Return the [x, y] coordinate for the center point of the cell that contains the specified text.  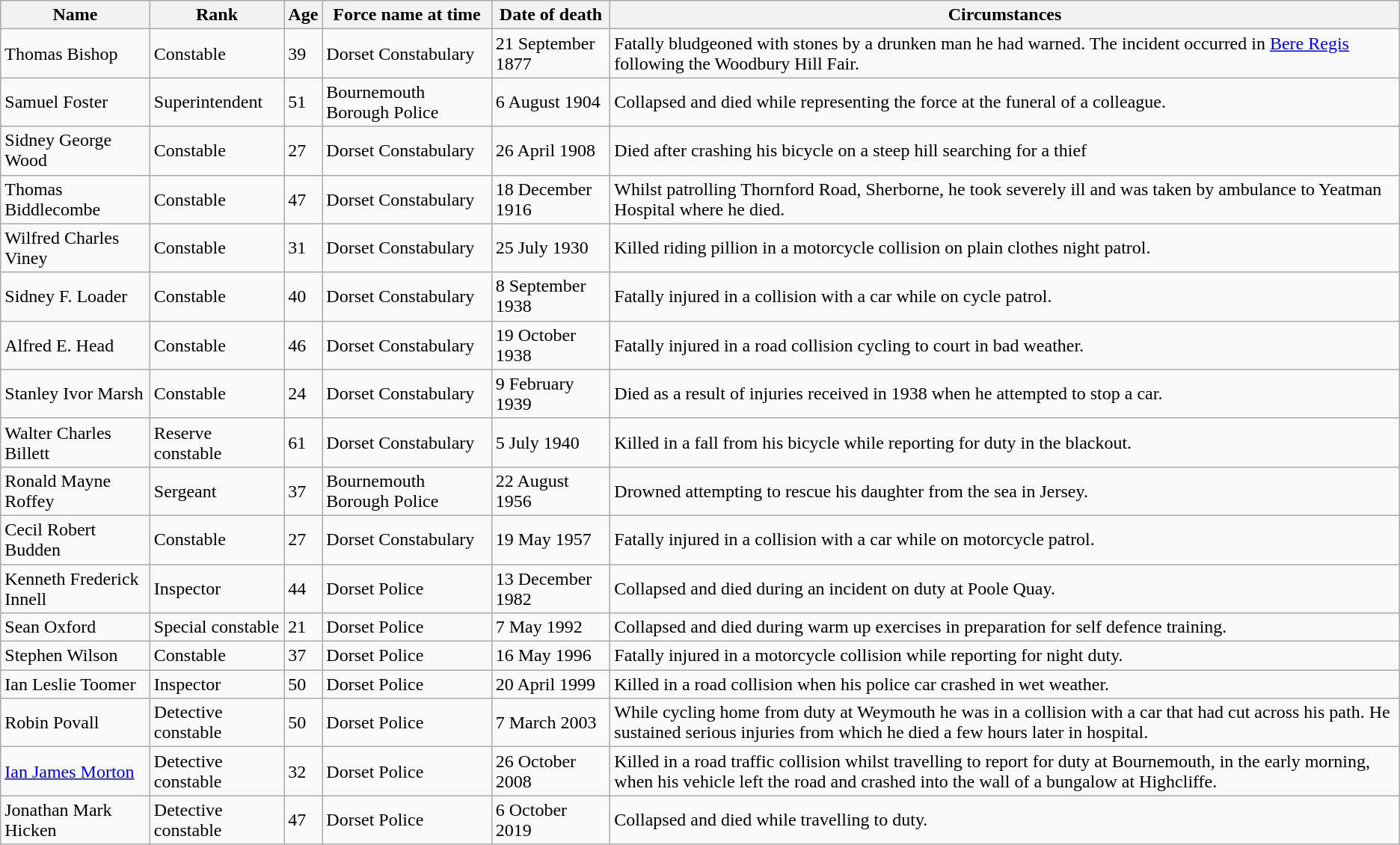
46 [304, 345]
Force name at time [407, 15]
Circumstances [1005, 15]
Killed riding pillion in a motorcycle collision on plain clothes night patrol. [1005, 248]
18 December 1916 [550, 199]
20 April 1999 [550, 684]
Whilst patrolling Thornford Road, Sherborne, he took severely ill and was taken by ambulance to Yeatman Hospital where he died. [1005, 199]
Robin Povall [76, 722]
Stephen Wilson [76, 656]
19 May 1957 [550, 540]
Ian Leslie Toomer [76, 684]
5 July 1940 [550, 443]
6 August 1904 [550, 102]
39 [304, 54]
Collapsed and died while travelling to duty. [1005, 820]
Age [304, 15]
61 [304, 443]
7 May 1992 [550, 627]
Rank [217, 15]
Fatally injured in a collision with a car while on motorcycle patrol. [1005, 540]
9 February 1939 [550, 393]
31 [304, 248]
Date of death [550, 15]
Ian James Morton [76, 772]
13 December 1982 [550, 588]
Thomas Bishop [76, 54]
Jonathan Mark Hicken [76, 820]
Samuel Foster [76, 102]
Name [76, 15]
40 [304, 296]
6 October 2019 [550, 820]
51 [304, 102]
Sergeant [217, 491]
Kenneth Frederick Innell [76, 588]
24 [304, 393]
Collapsed and died during an incident on duty at Poole Quay. [1005, 588]
Superintendent [217, 102]
21 September 1877 [550, 54]
Thomas Biddlecombe [76, 199]
Special constable [217, 627]
Walter Charles Billett [76, 443]
Fatally bludgeoned with stones by a drunken man he had warned. The incident occurred in Bere Regis following the Woodbury Hill Fair. [1005, 54]
Sean Oxford [76, 627]
19 October 1938 [550, 345]
16 May 1996 [550, 656]
Died after crashing his bicycle on a steep hill searching for a thief [1005, 151]
Collapsed and died during warm up exercises in preparation for self defence training. [1005, 627]
Reserve constable [217, 443]
22 August 1956 [550, 491]
21 [304, 627]
Collapsed and died while representing the force at the funeral of a colleague. [1005, 102]
Cecil Robert Budden [76, 540]
25 July 1930 [550, 248]
Wilfred Charles Viney [76, 248]
8 September 1938 [550, 296]
Drowned attempting to rescue his daughter from the sea in Jersey. [1005, 491]
32 [304, 772]
Killed in a road collision when his police car crashed in wet weather. [1005, 684]
Sidney George Wood [76, 151]
Ronald Mayne Roffey [76, 491]
Fatally injured in a collision with a car while on cycle patrol. [1005, 296]
7 March 2003 [550, 722]
44 [304, 588]
Killed in a fall from his bicycle while reporting for duty in the blackout. [1005, 443]
26 October 2008 [550, 772]
Alfred E. Head [76, 345]
Fatally injured in a road collision cycling to court in bad weather. [1005, 345]
Sidney F. Loader [76, 296]
Stanley Ivor Marsh [76, 393]
26 April 1908 [550, 151]
Died as a result of injuries received in 1938 when he attempted to stop a car. [1005, 393]
Fatally injured in a motorcycle collision while reporting for night duty. [1005, 656]
